Output the [X, Y] coordinate of the center of the cell containing the given text.  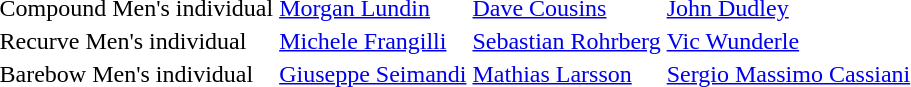
Michele Frangilli [373, 41]
Sebastian Rohrberg [566, 41]
